Return the (X, Y) coordinate for the center point of the cell that contains the specified text.  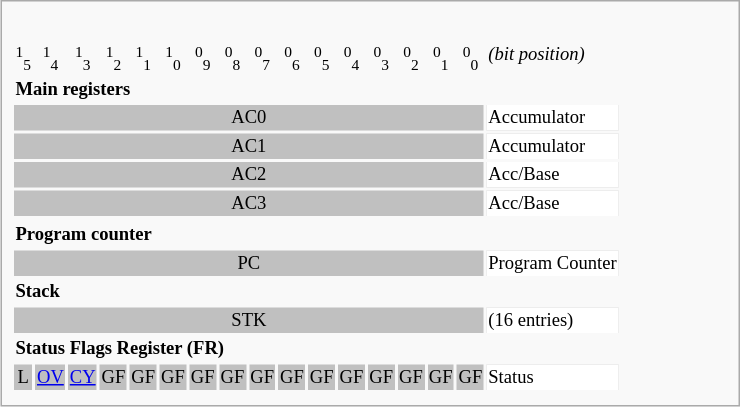
(bit position) (552, 58)
Status Flags Register (FR) (316, 350)
AC1 (249, 147)
AC3 (249, 204)
03 (382, 58)
00 (470, 58)
08 (232, 58)
10 (174, 58)
Program Counter (552, 264)
13 (82, 58)
AC2 (249, 176)
AC0 (249, 119)
09 (202, 58)
(16 entries) (552, 321)
PC (249, 264)
Stack (316, 293)
01 (440, 58)
OV (50, 378)
Program counter (316, 236)
STK (249, 321)
11 (144, 58)
L (23, 378)
02 (412, 58)
14 (50, 58)
06 (292, 58)
05 (322, 58)
CY (82, 378)
Main registers (316, 90)
07 (262, 58)
Status (552, 378)
15 (23, 58)
04 (352, 58)
12 (114, 58)
